Output the (x, y) coordinate of the center of the cell containing the given text.  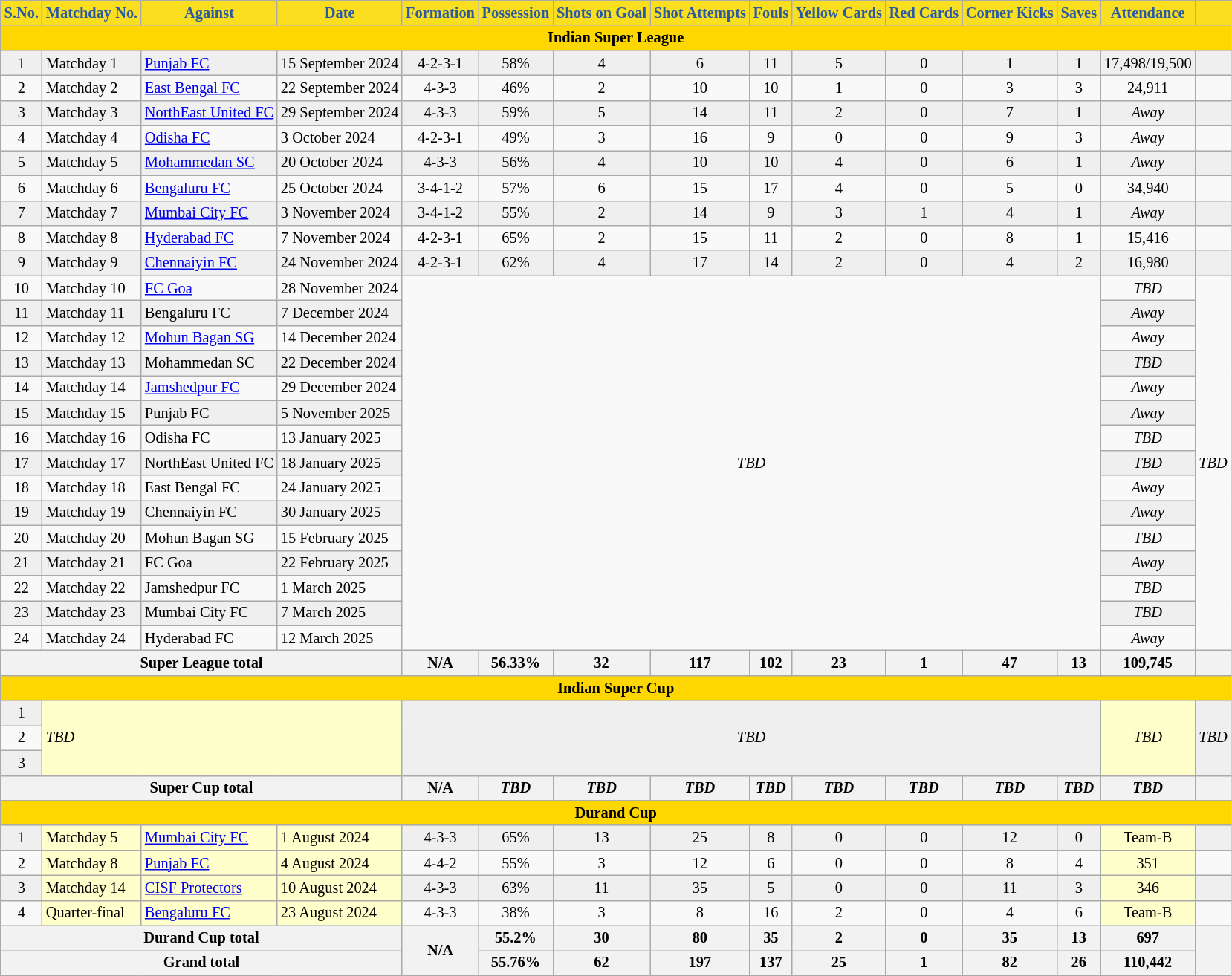
Matchday 19 (92, 513)
Matchday 21 (92, 563)
Matchday 2 (92, 88)
80 (700, 938)
22 December 2024 (340, 363)
25 October 2024 (340, 188)
24,911 (1147, 88)
Shot Attempts (700, 13)
117 (700, 663)
4-4-2 (440, 863)
7 December 2024 (340, 313)
24 November 2024 (340, 263)
63% (516, 888)
38% (516, 913)
26 (1079, 963)
Possession (516, 13)
22 September 2024 (340, 88)
Matchday 11 (92, 313)
1 August 2024 (340, 838)
17,498/19,500 (1147, 63)
137 (771, 963)
18 January 2025 (340, 463)
29 December 2024 (340, 388)
Saves (1079, 13)
30 (602, 938)
30 January 2025 (340, 513)
Matchday 16 (92, 437)
Yellow Cards (839, 13)
18 (22, 488)
82 (1010, 963)
15,416 (1147, 238)
20 (22, 538)
5 November 2025 (340, 413)
Super League total (201, 663)
13 January 2025 (340, 437)
20 October 2024 (340, 163)
Durand Cup total (201, 938)
7 March 2025 (340, 613)
3 November 2024 (340, 213)
29 September 2024 (340, 113)
10 August 2024 (340, 888)
351 (1147, 863)
24 (22, 638)
Matchday 3 (92, 113)
56% (516, 163)
197 (700, 963)
32 (602, 663)
55.76% (516, 963)
102 (771, 663)
Matchday No. (92, 13)
59% (516, 113)
Matchday 22 (92, 588)
1 March 2025 (340, 588)
3 October 2024 (340, 138)
24 January 2025 (340, 488)
Fouls (771, 13)
697 (1147, 938)
Matchday 1 (92, 63)
57% (516, 188)
Grand total (201, 963)
62 (602, 963)
46% (516, 88)
Matchday 4 (92, 138)
Quarter-final (92, 913)
Against (210, 13)
Matchday 24 (92, 638)
Matchday 18 (92, 488)
CISF Protectors (210, 888)
12 March 2025 (340, 638)
22 February 2025 (340, 563)
4 August 2024 (340, 863)
34,940 (1147, 188)
S.No. (22, 13)
Matchday 9 (92, 263)
Super Cup total (201, 788)
Matchday 20 (92, 538)
16,980 (1147, 263)
Date (340, 13)
Red Cards (924, 13)
22 (22, 588)
56.33% (516, 663)
Matchday 7 (92, 213)
109,745 (1147, 663)
Indian Super Cup (616, 688)
7 November 2024 (340, 238)
21 (22, 563)
55.2% (516, 938)
62% (516, 263)
23 August 2024 (340, 913)
58% (516, 63)
Attendance (1147, 13)
28 November 2024 (340, 288)
Matchday 23 (92, 613)
Matchday 17 (92, 463)
49% (516, 138)
Matchday 15 (92, 413)
47 (1010, 663)
14 December 2024 (340, 338)
Durand Cup (616, 813)
15 September 2024 (340, 63)
Matchday 13 (92, 363)
Formation (440, 13)
Matchday 12 (92, 338)
15 February 2025 (340, 538)
Matchday 10 (92, 288)
110,442 (1147, 963)
Indian Super League (616, 38)
19 (22, 513)
Shots on Goal (602, 13)
346 (1147, 888)
Corner Kicks (1010, 13)
Matchday 6 (92, 188)
